Return the (x, y) coordinate for the center point of the cell that contains the specified text.  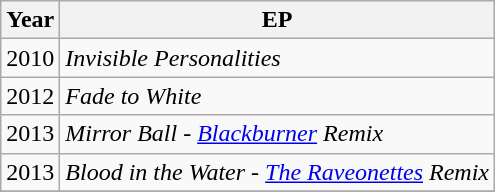
2012 (30, 96)
Blood in the Water - The Raveonettes Remix (278, 172)
Year (30, 20)
EP (278, 20)
2010 (30, 58)
Invisible Personalities (278, 58)
Mirror Ball - Blackburner Remix (278, 134)
Fade to White (278, 96)
